Extract the (X, Y) coordinate from the center of the cell holding the provided text.  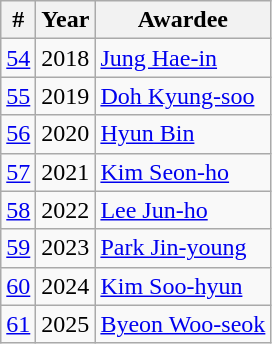
Lee Jun-ho (183, 210)
Doh Kyung-soo (183, 96)
60 (18, 286)
2021 (66, 172)
61 (18, 324)
Kim Soo-hyun (183, 286)
58 (18, 210)
2024 (66, 286)
2025 (66, 324)
Jung Hae-in (183, 58)
Year (66, 20)
Hyun Bin (183, 134)
54 (18, 58)
Kim Seon-ho (183, 172)
2022 (66, 210)
2023 (66, 248)
2018 (66, 58)
59 (18, 248)
56 (18, 134)
Park Jin-young (183, 248)
55 (18, 96)
Byeon Woo-seok (183, 324)
2020 (66, 134)
Awardee (183, 20)
57 (18, 172)
# (18, 20)
2019 (66, 96)
